Search for the cell housing the specified text and yield its (X, Y) center coordinate. 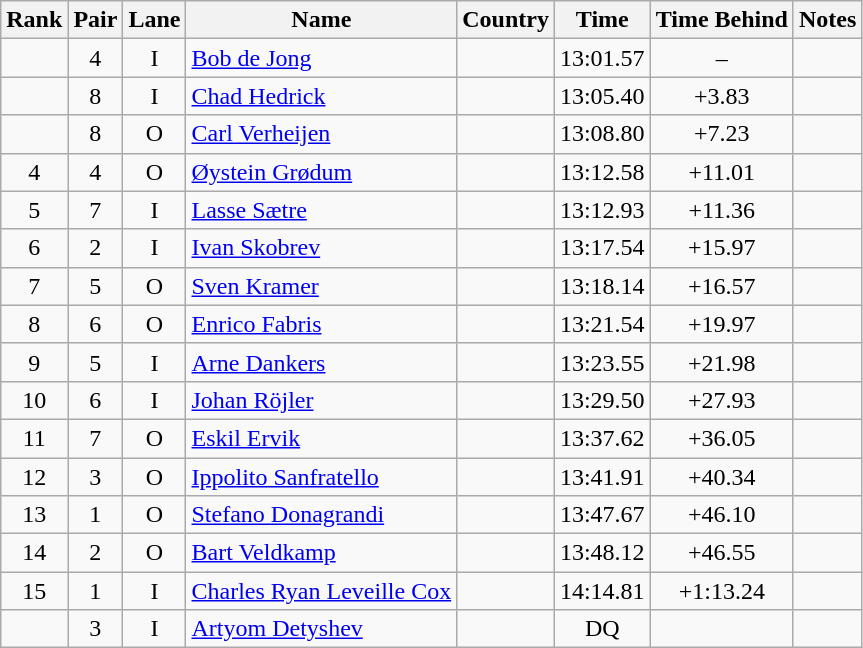
– (722, 58)
+16.57 (722, 286)
13:23.55 (602, 362)
Name (322, 20)
13:08.80 (602, 134)
12 (34, 477)
14 (34, 553)
Johan Röjler (322, 400)
Chad Hedrick (322, 96)
13 (34, 515)
13:21.54 (602, 324)
Charles Ryan Leveille Cox (322, 591)
Artyom Detyshev (322, 629)
13:29.50 (602, 400)
+21.98 (722, 362)
Øystein Grødum (322, 172)
+40.34 (722, 477)
9 (34, 362)
Sven Kramer (322, 286)
13:17.54 (602, 248)
Enrico Fabris (322, 324)
Bob de Jong (322, 58)
15 (34, 591)
Notes (827, 20)
14:14.81 (602, 591)
+3.83 (722, 96)
+46.55 (722, 553)
+36.05 (722, 438)
Rank (34, 20)
Bart Veldkamp (322, 553)
13:41.91 (602, 477)
+11.01 (722, 172)
+15.97 (722, 248)
13:12.58 (602, 172)
DQ (602, 629)
13:05.40 (602, 96)
Time Behind (722, 20)
+46.10 (722, 515)
Eskil Ervik (322, 438)
Lane (154, 20)
11 (34, 438)
13:48.12 (602, 553)
13:12.93 (602, 210)
+19.97 (722, 324)
+27.93 (722, 400)
+1:13.24 (722, 591)
Ippolito Sanfratello (322, 477)
+7.23 (722, 134)
Pair (96, 20)
Carl Verheijen (322, 134)
+11.36 (722, 210)
Stefano Donagrandi (322, 515)
Arne Dankers (322, 362)
10 (34, 400)
13:47.67 (602, 515)
Ivan Skobrev (322, 248)
13:37.62 (602, 438)
Country (506, 20)
13:18.14 (602, 286)
Lasse Sætre (322, 210)
13:01.57 (602, 58)
Time (602, 20)
